Output the [x, y] coordinate of the center of the cell containing the given text.  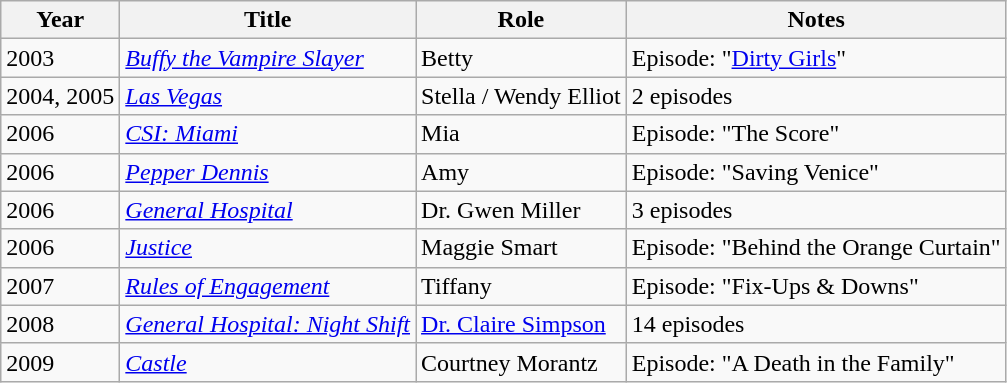
Rules of Engagement [268, 286]
Maggie Smart [522, 248]
14 episodes [816, 324]
Episode: "Behind the Orange Curtain" [816, 248]
Stella / Wendy Elliot [522, 96]
Episode: "Saving Venice" [816, 172]
Episode: "Dirty Girls" [816, 58]
Courtney Morantz [522, 362]
2007 [60, 286]
CSI: Miami [268, 134]
General Hospital: Night Shift [268, 324]
Episode: "The Score" [816, 134]
Dr. Gwen Miller [522, 210]
Pepper Dennis [268, 172]
2009 [60, 362]
Buffy the Vampire Slayer [268, 58]
2004, 2005 [60, 96]
General Hospital [268, 210]
2 episodes [816, 96]
2003 [60, 58]
Episode: "A Death in the Family" [816, 362]
Amy [522, 172]
Castle [268, 362]
Role [522, 20]
Episode: "Fix-Ups & Downs" [816, 286]
Justice [268, 248]
Tiffany [522, 286]
Notes [816, 20]
Mia [522, 134]
Las Vegas [268, 96]
Year [60, 20]
Dr. Claire Simpson [522, 324]
Title [268, 20]
3 episodes [816, 210]
Betty [522, 58]
2008 [60, 324]
